Search for the cell housing the specified text and yield its [x, y] center coordinate. 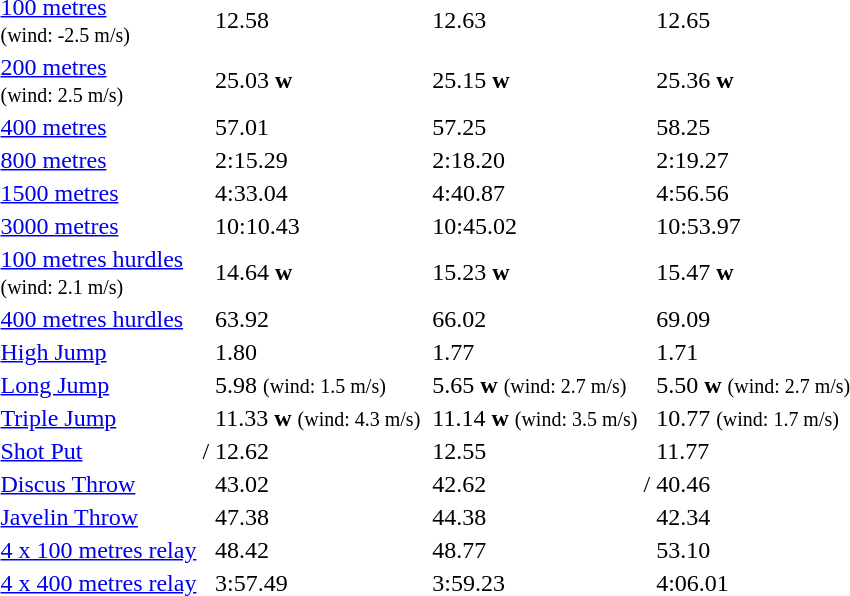
25.03 w [318, 80]
2:15.29 [318, 160]
2:18.20 [535, 160]
42.62 [535, 484]
57.25 [535, 127]
47.38 [318, 517]
66.02 [535, 319]
4:40.87 [535, 193]
5.65 w (wind: 2.7 m/s) [535, 385]
4:33.04 [318, 193]
1.77 [535, 352]
14.64 w [318, 272]
12.62 [318, 451]
1.80 [318, 352]
12.55 [535, 451]
25.15 w [535, 80]
5.98 (wind: 1.5 m/s) [318, 385]
10:10.43 [318, 226]
48.77 [535, 550]
15.23 w [535, 272]
11.14 w (wind: 3.5 m/s) [535, 418]
44.38 [535, 517]
63.92 [318, 319]
10:45.02 [535, 226]
48.42 [318, 550]
43.02 [318, 484]
11.33 w (wind: 4.3 m/s) [318, 418]
57.01 [318, 127]
